Search for the cell housing the specified text and yield its (X, Y) center coordinate. 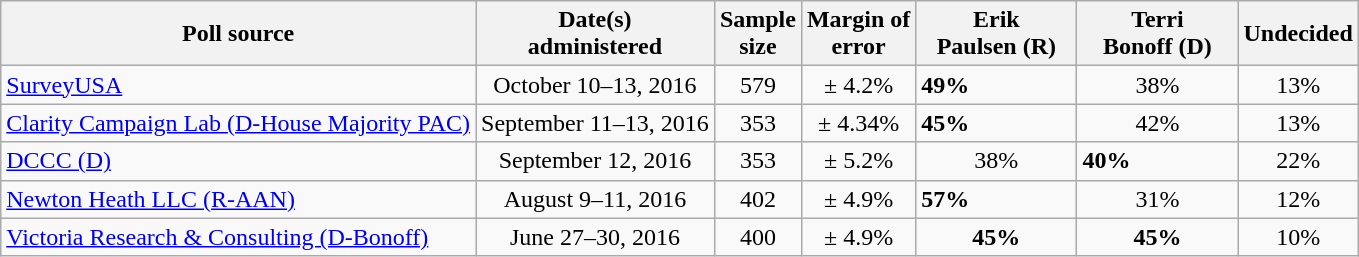
42% (1158, 123)
49% (996, 85)
12% (1298, 199)
Poll source (238, 34)
± 4.34% (858, 123)
SurveyUSA (238, 85)
10% (1298, 237)
Victoria Research & Consulting (D-Bonoff) (238, 237)
Newton Heath LLC (R-AAN) (238, 199)
579 (758, 85)
Clarity Campaign Lab (D-House Majority PAC) (238, 123)
September 12, 2016 (596, 161)
402 (758, 199)
September 11–13, 2016 (596, 123)
± 5.2% (858, 161)
Terri Bonoff (D) (1158, 34)
ErikPaulsen (R) (996, 34)
Undecided (1298, 34)
Samplesize (758, 34)
Margin oferror (858, 34)
DCCC (D) (238, 161)
± 4.2% (858, 85)
31% (1158, 199)
22% (1298, 161)
August 9–11, 2016 (596, 199)
400 (758, 237)
40% (1158, 161)
57% (996, 199)
June 27–30, 2016 (596, 237)
October 10–13, 2016 (596, 85)
Date(s)administered (596, 34)
